Return the [x, y] coordinate for the center point of the cell that contains the specified text.  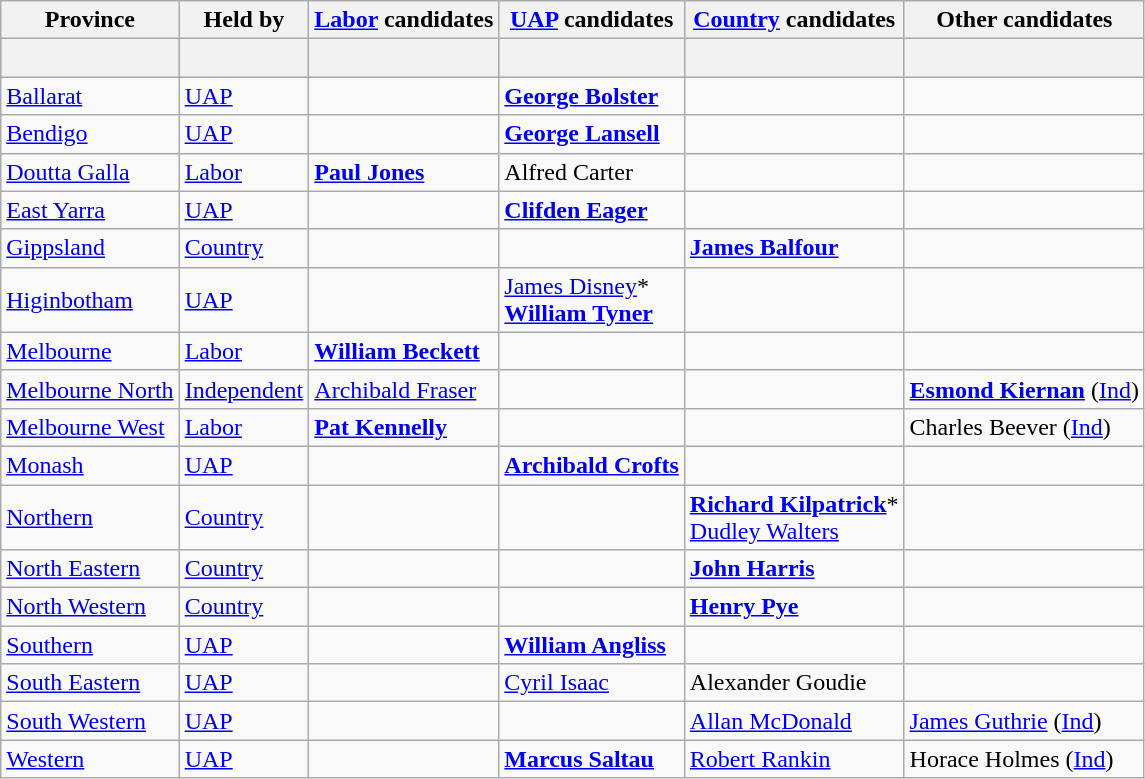
Horace Holmes (Ind) [1024, 759]
North Western [90, 607]
Province [90, 20]
William Angliss [592, 645]
South Western [90, 721]
Monash [90, 465]
Labor candidates [404, 20]
Cyril Isaac [592, 683]
Alfred Carter [592, 172]
Southern [90, 645]
Melbourne [90, 351]
Richard Kilpatrick* Dudley Walters [794, 516]
Esmond Kiernan (Ind) [1024, 389]
Ballarat [90, 96]
James Guthrie (Ind) [1024, 721]
Paul Jones [404, 172]
Marcus Saltau [592, 759]
Independent [244, 389]
Pat Kennelly [404, 427]
John Harris [794, 569]
UAP candidates [592, 20]
North Eastern [90, 569]
Western [90, 759]
Henry Pye [794, 607]
Clifden Eager [592, 210]
Held by [244, 20]
Bendigo [90, 134]
Charles Beever (Ind) [1024, 427]
East Yarra [90, 210]
Other candidates [1024, 20]
South Eastern [90, 683]
Robert Rankin [794, 759]
Allan McDonald [794, 721]
Higinbotham [90, 300]
Gippsland [90, 248]
Melbourne West [90, 427]
George Lansell [592, 134]
Melbourne North [90, 389]
Archibald Fraser [404, 389]
Northern [90, 516]
George Bolster [592, 96]
Alexander Goudie [794, 683]
James Disney* William Tyner [592, 300]
Archibald Crofts [592, 465]
Country candidates [794, 20]
William Beckett [404, 351]
James Balfour [794, 248]
Doutta Galla [90, 172]
